Find where the given text appears and provide that cell's center as [x, y] coordinate. 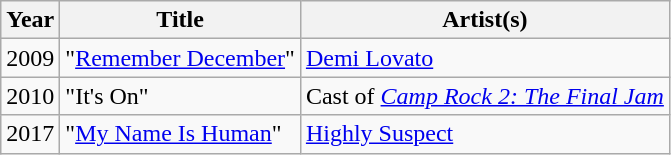
2010 [30, 96]
Demi Lovato [484, 58]
"Remember December" [180, 58]
Year [30, 20]
Title [180, 20]
Highly Suspect [484, 134]
Cast of Camp Rock 2: The Final Jam [484, 96]
"It's On" [180, 96]
2017 [30, 134]
"My Name Is Human" [180, 134]
2009 [30, 58]
Artist(s) [484, 20]
